Extract the (X, Y) coordinate from the center of the cell holding the provided text.  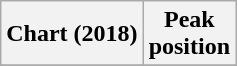
Chart (2018) (72, 34)
Peakposition (189, 34)
